From the cell containing the given text, extract its center point as (X, Y) coordinate. 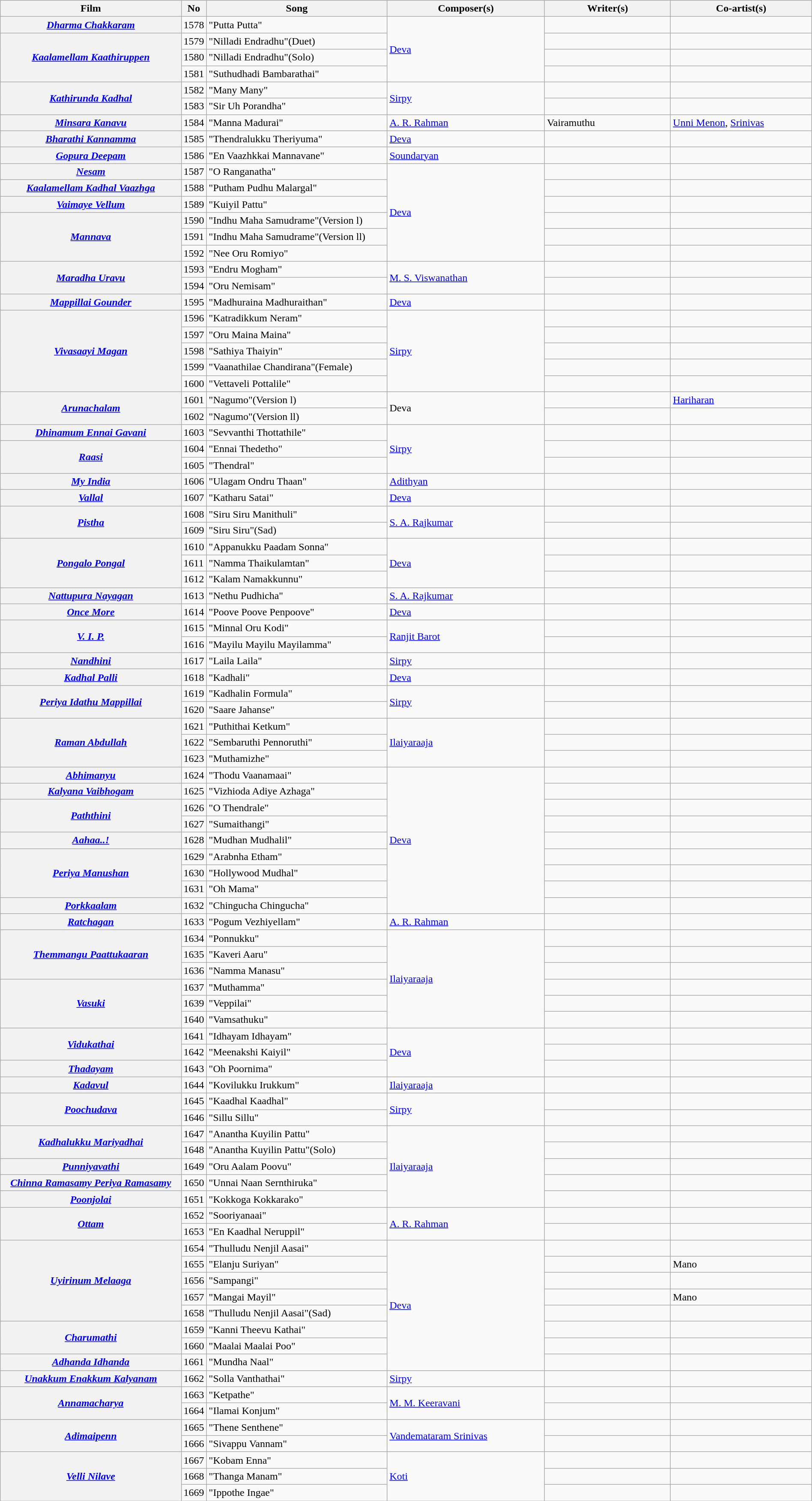
1622 (194, 743)
Composer(s) (466, 9)
"Thendralukku Theriyuma" (297, 139)
Ottam (91, 1223)
1660 (194, 1346)
"Oh Poornima" (297, 1069)
"Kaveri Aaru" (297, 954)
1655 (194, 1264)
"Nagumo"(Version ll) (297, 416)
1595 (194, 302)
1598 (194, 351)
Vallal (91, 498)
"O Ranganatha" (297, 171)
"Oru Maina Maina" (297, 335)
1593 (194, 270)
Soundaryan (466, 155)
Nandhini (91, 661)
1615 (194, 628)
1590 (194, 221)
"Ketpathe" (297, 1395)
1592 (194, 253)
1662 (194, 1378)
1649 (194, 1166)
No (194, 9)
1621 (194, 726)
"Katharu Satai" (297, 498)
"Ilamai Konjum" (297, 1411)
Annamacharya (91, 1403)
Dharma Chakkaram (91, 25)
Kadavul (91, 1085)
1605 (194, 465)
Adimaipenn (91, 1435)
"Appanukku Paadam Sonna" (297, 547)
"Pogum Vezhiyellam" (297, 922)
"Idhayam Idhayam" (297, 1036)
"Kanni Theevu Kathai" (297, 1330)
"Nagumo"(Version l) (297, 400)
Pistha (91, 522)
Adithyan (466, 482)
1620 (194, 710)
Periya Idathu Mappillai (91, 701)
"Anantha Kuyilin Pattu"(Solo) (297, 1150)
1609 (194, 530)
Chinna Ramasamy Periya Ramasamy (91, 1183)
1601 (194, 400)
"Sir Uh Porandha" (297, 106)
"Puthithai Ketkum" (297, 726)
1626 (194, 808)
"Kadhali" (297, 677)
"Thodu Vaanamaai" (297, 775)
1646 (194, 1118)
Poochudava (91, 1109)
1659 (194, 1330)
"Ennai Thedetho" (297, 449)
1607 (194, 498)
1658 (194, 1313)
"Thanga Manam" (297, 1476)
Vasuki (91, 1003)
Kadhal Palli (91, 677)
Dhinamum Ennai Gavani (91, 432)
1582 (194, 90)
1657 (194, 1297)
"Thendral" (297, 465)
1633 (194, 922)
"Manna Madurai" (297, 123)
1637 (194, 987)
1602 (194, 416)
1588 (194, 188)
1650 (194, 1183)
1634 (194, 938)
"Chingucha Chingucha" (297, 905)
1584 (194, 123)
1641 (194, 1036)
1586 (194, 155)
Mappillai Gounder (91, 302)
"Vettaveli Pottalile" (297, 383)
Uyirinum Melaaga (91, 1281)
Hariharan (741, 400)
"Nethu Pudhicha" (297, 596)
1624 (194, 775)
"Elanju Suriyan" (297, 1264)
"Muthamizhe" (297, 759)
"Saare Jahanse" (297, 710)
1636 (194, 971)
Kathirunda Kadhal (91, 98)
1613 (194, 596)
"Sillu Sillu" (297, 1118)
"Sevvanthi Thottathile" (297, 432)
1651 (194, 1199)
Adhanda Idhanda (91, 1362)
"Thulludu Nenjil Aasai"(Sad) (297, 1313)
"En Kaadhal Neruppil" (297, 1231)
1647 (194, 1134)
"Vizhioda Adiye Azhaga" (297, 791)
"Kovilukku Irukkum" (297, 1085)
Porkkaalam (91, 905)
1594 (194, 286)
1604 (194, 449)
"Vaanathilae Chandirana"(Female) (297, 367)
M. M. Keeravani (466, 1403)
"Namma Thaikulamtan" (297, 563)
1580 (194, 57)
Bharathi Kannamma (91, 139)
1661 (194, 1362)
Raman Abdullah (91, 743)
Paththini (91, 816)
Minsara Kanavu (91, 123)
Abhimanyu (91, 775)
Ranjit Barot (466, 636)
1600 (194, 383)
1635 (194, 954)
"Maalai Maalai Poo" (297, 1346)
M. S. Viswanathan (466, 278)
"Suthudhadi Bambarathai" (297, 74)
"Kobam Enna" (297, 1460)
Unakkum Enakkum Kalyanam (91, 1378)
Vairamuthu (608, 123)
"Ulagam Ondru Thaan" (297, 482)
"O Thendrale" (297, 808)
Nattupura Nayagan (91, 596)
"Hollywood Mudhal" (297, 873)
"Indhu Maha Samudrame"(Version l) (297, 221)
1639 (194, 1004)
1625 (194, 791)
"Oru Aalam Poovu" (297, 1166)
Film (91, 9)
Song (297, 9)
Pongalo Pongal (91, 563)
Ratchagan (91, 922)
1654 (194, 1248)
Vidukathai (91, 1044)
1603 (194, 432)
1643 (194, 1069)
1597 (194, 335)
1630 (194, 873)
1653 (194, 1231)
My India (91, 482)
"Ponnukku" (297, 938)
"Minnal Oru Kodi" (297, 628)
Periya Manushan (91, 873)
Kadhalukku Mariyadhai (91, 1142)
"Kokkoga Kokkarako" (297, 1199)
Velli Nilave (91, 1476)
Aahaa..! (91, 840)
"Veppilai" (297, 1004)
1631 (194, 889)
1591 (194, 237)
"Sivappu Vannam" (297, 1444)
"Mudhan Mudhalil" (297, 840)
1599 (194, 367)
"Ippothe Ingae" (297, 1492)
"Meenakshi Kaiyil" (297, 1052)
"Poove Poove Penpoove" (297, 612)
"Mundha Naal" (297, 1362)
1587 (194, 171)
Themmangu Paattukaaran (91, 954)
Once More (91, 612)
"Siru Siru Manithuli" (297, 514)
1611 (194, 563)
"Kaadhal Kaadhal" (297, 1101)
"Vamsathuku" (297, 1020)
"Namma Manasu" (297, 971)
Arunachalam (91, 408)
1617 (194, 661)
1664 (194, 1411)
1606 (194, 482)
1652 (194, 1215)
1581 (194, 74)
"Muthamma" (297, 987)
Co-artist(s) (741, 9)
"Anantha Kuyilin Pattu" (297, 1134)
"Oh Mama" (297, 889)
1668 (194, 1476)
"Solla Vanthathai" (297, 1378)
1608 (194, 514)
"Many Many" (297, 90)
1645 (194, 1101)
1648 (194, 1150)
1669 (194, 1492)
"Katradikkum Neram" (297, 318)
Kalyana Vaibhogam (91, 791)
Raasi (91, 457)
1579 (194, 41)
1644 (194, 1085)
1663 (194, 1395)
"Kadhalin Formula" (297, 693)
"Laila Laila" (297, 661)
1612 (194, 579)
"En Vaazhkkai Mannavane" (297, 155)
1632 (194, 905)
"Indhu Maha Samudrame"(Version ll) (297, 237)
"Unnai Naan Sernthiruka" (297, 1183)
1616 (194, 644)
1610 (194, 547)
"Oru Nemisam" (297, 286)
"Mayilu Mayilu Mayilamma" (297, 644)
Punniyavathi (91, 1166)
"Endru Mogham" (297, 270)
1629 (194, 857)
Maradha Uravu (91, 278)
"Putham Pudhu Malargal" (297, 188)
"Kalam Namakkunnu" (297, 579)
Vandemataram Srinivas (466, 1435)
Kaalamellam Kaathiruppen (91, 57)
V. I. P. (91, 636)
1667 (194, 1460)
"Arabnha Etham" (297, 857)
1589 (194, 204)
1614 (194, 612)
"Sathiya Thaiyin" (297, 351)
"Sampangi" (297, 1281)
1666 (194, 1444)
1583 (194, 106)
1618 (194, 677)
Charumathi (91, 1338)
"Putta Putta" (297, 25)
Thadayam (91, 1069)
"Madhuraina Madhuraithan" (297, 302)
"Nilladi Endradhu"(Duet) (297, 41)
1619 (194, 693)
Writer(s) (608, 9)
Poonjolai (91, 1199)
"Thulludu Nenjil Aasai" (297, 1248)
1665 (194, 1427)
"Sooriyanaai" (297, 1215)
"Siru Siru"(Sad) (297, 530)
Vivasaayi Magan (91, 351)
1627 (194, 824)
1642 (194, 1052)
Mannava (91, 237)
Kaalamellam Kadhal Vaazhga (91, 188)
Nesam (91, 171)
1596 (194, 318)
Vaimaye Vellum (91, 204)
"Nilladi Endradhu"(Solo) (297, 57)
1640 (194, 1020)
1656 (194, 1281)
"Thene Senthene" (297, 1427)
1623 (194, 759)
Unni Menon, Srinivas (741, 123)
"Mangai Mayil" (297, 1297)
"Sembaruthi Pennoruthi" (297, 743)
1578 (194, 25)
Gopura Deepam (91, 155)
Koti (466, 1476)
"Nee Oru Romiyo" (297, 253)
1585 (194, 139)
"Sumaithangi" (297, 824)
1628 (194, 840)
"Kuiyil Pattu" (297, 204)
